Capture the cell that displays the provided text and extract its [X, Y] central coordinate. 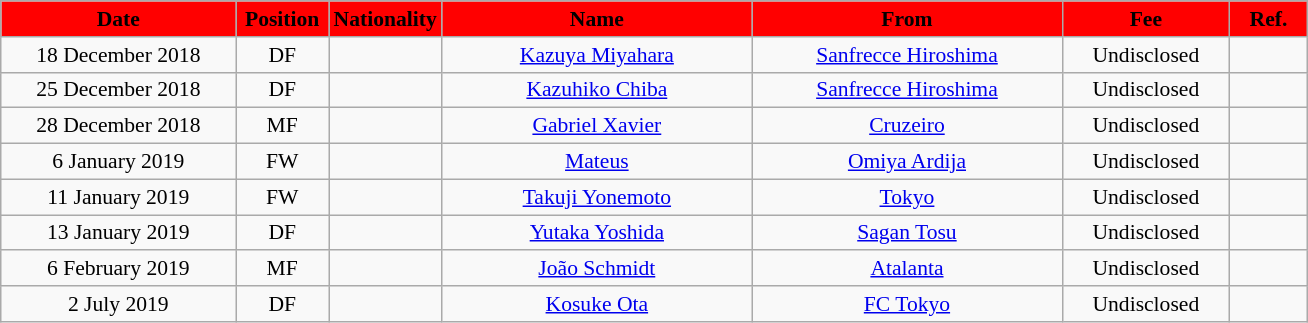
2 July 2019 [118, 304]
6 January 2019 [118, 162]
Position [282, 19]
25 December 2018 [118, 90]
13 January 2019 [118, 233]
Kazuhiko Chiba [597, 90]
Tokyo [907, 197]
Kazuya Miyahara [597, 55]
Date [118, 19]
Omiya Ardija [907, 162]
Atalanta [907, 269]
Fee [1146, 19]
18 December 2018 [118, 55]
Sagan Tosu [907, 233]
6 February 2019 [118, 269]
João Schmidt [597, 269]
Name [597, 19]
11 January 2019 [118, 197]
28 December 2018 [118, 126]
Takuji Yonemoto [597, 197]
Nationality [384, 19]
Ref. [1269, 19]
Gabriel Xavier [597, 126]
Kosuke Ota [597, 304]
FC Tokyo [907, 304]
Cruzeiro [907, 126]
Mateus [597, 162]
From [907, 19]
Yutaka Yoshida [597, 233]
